Detect which cell encompasses the target text, then output its [x, y] center coordinate. 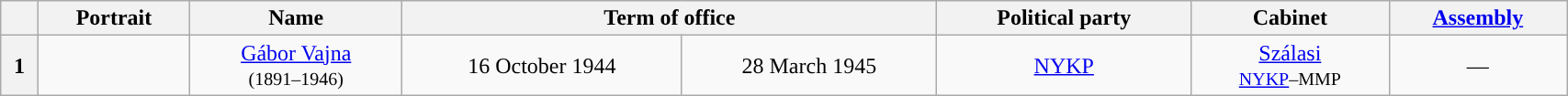
Cabinet [1290, 18]
1 [20, 66]
Gábor Vajna(1891–1946) [296, 66]
Portrait [114, 18]
Name [296, 18]
Term of office [670, 18]
— [1478, 66]
Political party [1064, 18]
SzálasiNYKP–MMP [1290, 66]
Assembly [1478, 18]
28 March 1945 [809, 66]
NYKP [1064, 66]
16 October 1944 [542, 66]
